Provide the [X, Y] coordinate of the cell's center where the given text is located.  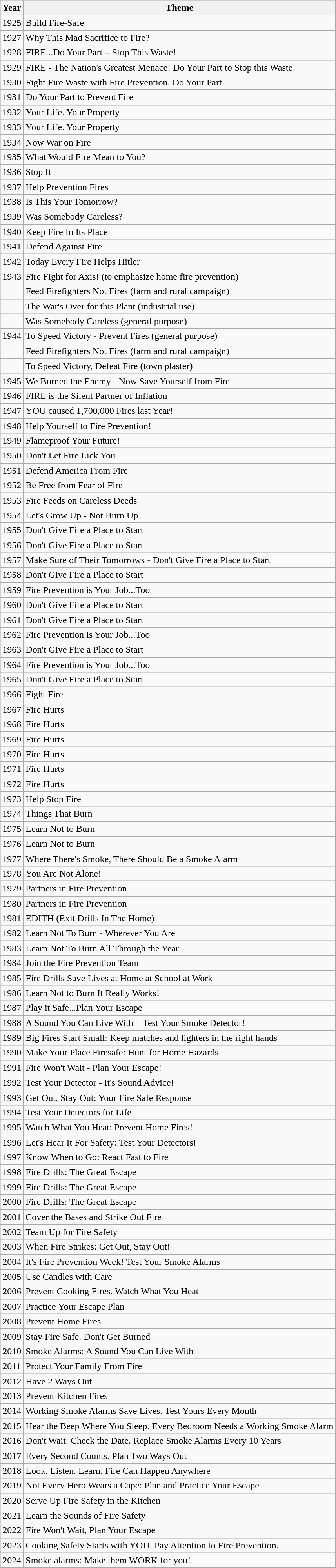
Test Your Detector - It's Sound Advice! [180, 1082]
Join the Fire Prevention Team [180, 963]
Test Your Detectors for Life [180, 1112]
1963 [12, 649]
Protect Your Family From Fire [180, 1366]
2020 [12, 1501]
1971 [12, 769]
2006 [12, 1292]
2016 [12, 1441]
1995 [12, 1127]
2021 [12, 1515]
Prevent Kitchen Fires [180, 1396]
1939 [12, 217]
1958 [12, 575]
1957 [12, 560]
To Speed Victory - Prevent Fires (general purpose) [180, 336]
1948 [12, 426]
1970 [12, 754]
1985 [12, 978]
1925 [12, 23]
1990 [12, 1053]
2012 [12, 1381]
2023 [12, 1545]
Fire Feeds on Careless Deeds [180, 500]
Cooking Safety Starts with YOU. Pay Attention to Fire Prevention. [180, 1545]
Now War on Fire [180, 142]
Practice Your Escape Plan [180, 1306]
2007 [12, 1306]
1982 [12, 933]
You Are Not Alone! [180, 873]
Learn Not To Burn - Wherever You Are [180, 933]
Working Smoke Alarms Save Lives. Test Yours Every Month [180, 1411]
1956 [12, 545]
1997 [12, 1157]
1973 [12, 799]
1978 [12, 873]
Fire Drills Save Lives at Home at School at Work [180, 978]
Was Somebody Careless? [180, 217]
1937 [12, 187]
2011 [12, 1366]
1928 [12, 53]
1965 [12, 680]
1988 [12, 1023]
Look. Listen. Learn. Fire Can Happen Anywhere [180, 1471]
2019 [12, 1486]
Get Out, Stay Out: Your Fire Safe Response [180, 1097]
1951 [12, 471]
The War's Over for this Plant (industrial use) [180, 306]
2017 [12, 1456]
1945 [12, 381]
2002 [12, 1232]
1940 [12, 232]
Flameproof Your Future! [180, 441]
1934 [12, 142]
FIRE - The Nation's Greatest Menace! Do Your Part to Stop this Waste! [180, 67]
1931 [12, 97]
2009 [12, 1336]
Where There's Smoke, There Should Be a Smoke Alarm [180, 859]
Make Sure of Their Tomorrows - Don't Give Fire a Place to Start [180, 560]
1975 [12, 829]
Fight Fire [180, 695]
When Fire Strikes: Get Out, Stay Out! [180, 1247]
2022 [12, 1530]
Don't Let Fire Lick You [180, 456]
YOU caused 1,700,000 Fires last Year! [180, 411]
2013 [12, 1396]
Smoke alarms: Make them WORK for you! [180, 1560]
1994 [12, 1112]
1983 [12, 948]
Help Yourself to Fire Prevention! [180, 426]
Let's Hear It For Safety: Test Your Detectors! [180, 1142]
2010 [12, 1351]
What Would Fire Mean to You? [180, 157]
Have 2 Ways Out [180, 1381]
Team Up for Fire Safety [180, 1232]
Help Prevention Fires [180, 187]
1952 [12, 486]
2018 [12, 1471]
1936 [12, 172]
1927 [12, 38]
Was Somebody Careless (general purpose) [180, 321]
Theme [180, 8]
1976 [12, 844]
2014 [12, 1411]
2001 [12, 1217]
1938 [12, 202]
Fire Won't Wait - Plan Your Escape! [180, 1068]
It's Fire Prevention Week! Test Your Smoke Alarms [180, 1262]
1968 [12, 724]
Fire Won't Wait, Plan Your Escape [180, 1530]
Stay Fire Safe. Don't Get Burned [180, 1336]
1953 [12, 500]
1966 [12, 695]
Every Second Counts. Plan Two Ways Out [180, 1456]
Let's Grow Up - Not Burn Up [180, 515]
1986 [12, 993]
1969 [12, 739]
2015 [12, 1426]
2024 [12, 1560]
1954 [12, 515]
Today Every Fire Helps Hitler [180, 262]
1989 [12, 1038]
Defend Against Fire [180, 247]
2000 [12, 1202]
Build Fire-Safe [180, 23]
Big Fires Start Small: Keep matches and lighters in the right hands [180, 1038]
Defend America From Fire [180, 471]
1935 [12, 157]
1974 [12, 814]
1933 [12, 127]
1941 [12, 247]
1996 [12, 1142]
1932 [12, 112]
Fight Fire Waste with Fire Prevention. Do Your Part [180, 82]
FIRE...Do Your Part – Stop This Waste! [180, 53]
Prevent Cooking Fires. Watch What You Heat [180, 1292]
Why This Mad Sacrifice to Fire? [180, 38]
Stop It [180, 172]
1959 [12, 590]
Be Free from Fear of Fire [180, 486]
2005 [12, 1277]
FIRE is the Silent Partner of Inflation [180, 396]
1947 [12, 411]
1992 [12, 1082]
1972 [12, 784]
1962 [12, 635]
1955 [12, 530]
1950 [12, 456]
Things That Burn [180, 814]
Learn the Sounds of Fire Safety [180, 1515]
1967 [12, 709]
2003 [12, 1247]
Cover the Bases and Strike Out Fire [180, 1217]
1998 [12, 1172]
1977 [12, 859]
Fire Fight for Axis! (to emphasize home fire prevention) [180, 276]
1980 [12, 903]
Play it Safe...Plan Your Escape [180, 1008]
1943 [12, 276]
2004 [12, 1262]
We Burned the Enemy - Now Save Yourself from Fire [180, 381]
EDITH (Exit Drills In The Home) [180, 919]
Smoke Alarms: A Sound You Can Live With [180, 1351]
Serve Up Fire Safety in the Kitchen [180, 1501]
Do Your Part to Prevent Fire [180, 97]
Know When to Go: React Fast to Fire [180, 1157]
Year [12, 8]
1944 [12, 336]
1930 [12, 82]
Help Stop Fire [180, 799]
Make Your Place Firesafe: Hunt for Home Hazards [180, 1053]
1964 [12, 665]
Use Candles with Care [180, 1277]
1960 [12, 605]
1929 [12, 67]
1991 [12, 1068]
1942 [12, 262]
Learn Not to Burn It Really Works! [180, 993]
1993 [12, 1097]
Keep Fire In Its Place [180, 232]
Prevent Home Fires [180, 1321]
1979 [12, 888]
1984 [12, 963]
Don't Wait. Check the Date. Replace Smoke Alarms Every 10 Years [180, 1441]
To Speed Victory, Defeat Fire (town plaster) [180, 366]
Learn Not To Burn All Through the Year [180, 948]
Is This Your Tomorrow? [180, 202]
2008 [12, 1321]
A Sound You Can Live With—Test Your Smoke Detector! [180, 1023]
1961 [12, 620]
Hear the Beep Where You Sleep. Every Bedroom Needs a Working Smoke Alarm [180, 1426]
Not Every Hero Wears a Cape: Plan and Practice Your Escape [180, 1486]
Watch What You Heat: Prevent Home Fires! [180, 1127]
1999 [12, 1187]
1949 [12, 441]
1981 [12, 919]
1946 [12, 396]
1987 [12, 1008]
